Capture the cell that displays the provided text and extract its [x, y] central coordinate. 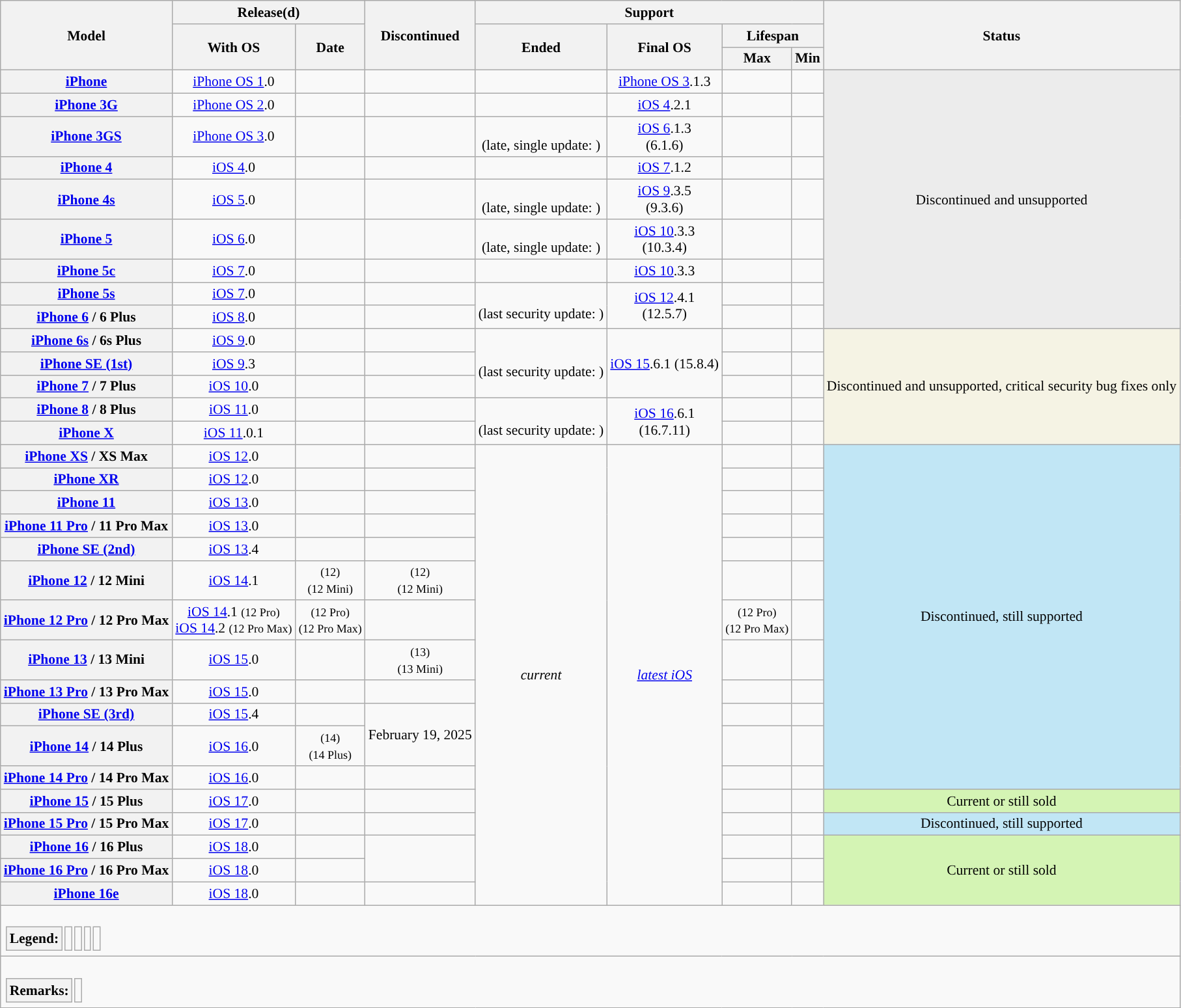
iOS 10.0 [233, 387]
Status [1001, 35]
iPhone 8 / 8 Plus [87, 410]
iPhone 12 Pro / 12 Pro Max [87, 621]
iOS 9.0 [233, 340]
iPhone 11 Pro / 11 Pro Max [87, 526]
Lifespan [773, 36]
Discontinued and unsupported, critical security bug fixes only [1001, 387]
iPhone 3GS [87, 137]
iOS 9.3 [233, 364]
latest iOS [664, 675]
Date [331, 47]
iOS 5.0 [233, 199]
current [542, 675]
iOS 10.3.3 [664, 271]
iPhone 13 Pro / 13 Pro Max [87, 692]
iPhone 6s / 6s Plus [87, 340]
iPhone 16 / 16 Plus [87, 847]
iPhone 14 Pro / 14 Pro Max [87, 778]
iPhone 16e [87, 893]
iOS 9.3.5(9.3.6) [664, 199]
iPhone 5 [87, 239]
iPhone 16 Pro / 16 Pro Max [87, 871]
iPhone 6 / 6 Plus [87, 318]
iPhone SE (3rd) [87, 715]
Model [87, 35]
iOS 16.6.1(16.7.11) [664, 422]
iPhone 4s [87, 199]
iPhone OS 3.1.3 [664, 82]
iOS 11.0 [233, 410]
iPhone SE (1st) [87, 364]
iPhone X [87, 433]
iPhone 11 [87, 503]
iPhone OS 1.0 [233, 82]
February 19, 2025 [421, 734]
iOS 6.0 [233, 239]
Discontinued and unsupported [1001, 199]
iPhone 12 / 12 Mini [87, 580]
iPhone [87, 82]
iOS 8.0 [233, 318]
iPhone 4 [87, 168]
iPhone OS 2.0 [233, 105]
iPhone 14 / 14 Plus [87, 746]
iOS 7.1.2 [664, 168]
Min [807, 59]
Ended [542, 47]
iOS 14.1 [233, 580]
iPhone 3G [87, 105]
iOS 14.1 (12 Pro)iOS 14.2 (12 Pro Max) [233, 621]
iOS 15.6.1 (15.8.4) [664, 363]
Release(d) [268, 12]
(13) (13 Mini) [421, 660]
iOS 11.0.1 [233, 433]
iPhone 15 / 15 Plus [87, 801]
iPhone 15 Pro / 15 Pro Max [87, 824]
iPhone OS 3.0 [233, 137]
iOS 12.4.1(12.5.7) [664, 306]
Support [650, 12]
iOS 15.4 [233, 715]
With OS [233, 47]
iPhone SE (2nd) [87, 549]
Discontinued [421, 35]
Max [757, 59]
iPhone XR [87, 480]
iOS 4.2.1 [664, 105]
iPhone 13 / 13 Mini [87, 660]
iPhone 5s [87, 294]
iPhone 7 / 7 Plus [87, 387]
(14) (14 Plus) [331, 746]
iPhone 5c [87, 271]
iOS 6.1.3(6.1.6) [664, 137]
Final OS [664, 47]
iPhone XS / XS Max [87, 456]
iOS 4.0 [233, 168]
iOS 13.4 [233, 549]
iOS 10.3.3(10.3.4) [664, 239]
